From the cell containing the given text, extract its center point as [X, Y] coordinate. 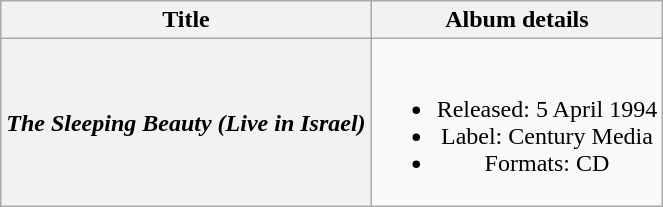
Released: 5 April 1994Label: Century MediaFormats: CD [517, 122]
Title [186, 20]
The Sleeping Beauty (Live in Israel) [186, 122]
Album details [517, 20]
